Search for the cell housing the specified text and yield its [X, Y] center coordinate. 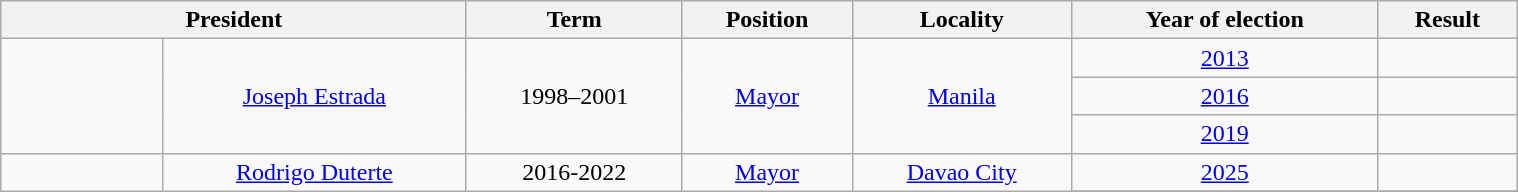
President [234, 20]
2025 [1224, 172]
Term [574, 20]
Davao City [962, 172]
2016 [1224, 96]
Manila [962, 96]
2016-2022 [574, 172]
Rodrigo Duterte [314, 172]
2013 [1224, 58]
1998–2001 [574, 96]
Joseph Estrada [314, 96]
Result [1448, 20]
Position [767, 20]
Year of election [1224, 20]
2019 [1224, 134]
Locality [962, 20]
